Locate the cell with the specified text and output its [X, Y] center coordinate. 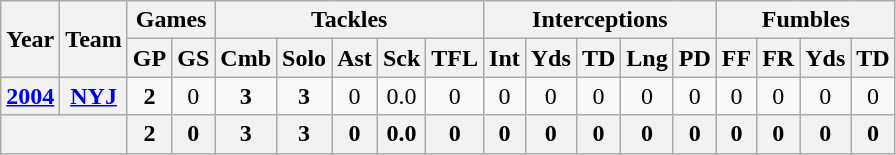
TFL [455, 58]
Int [505, 58]
Year [30, 39]
PD [694, 58]
Fumbles [806, 20]
Ast [355, 58]
Team [94, 39]
FF [736, 58]
Cmb [246, 58]
GS [194, 58]
2004 [30, 96]
GP [149, 58]
Tackles [350, 20]
Lng [647, 58]
Solo [304, 58]
NYJ [94, 96]
Sck [401, 58]
Interceptions [600, 20]
FR [778, 58]
Games [170, 20]
